Return the (x, y) coordinate for the center point of the cell that contains the specified text.  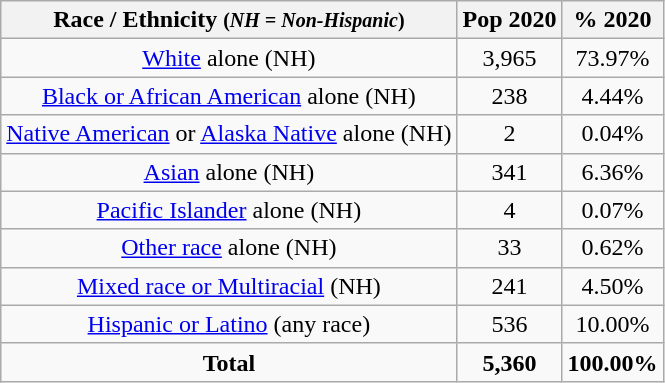
Mixed race or Multiracial (NH) (229, 286)
Hispanic or Latino (any race) (229, 324)
4.50% (612, 286)
Race / Ethnicity (NH = Non-Hispanic) (229, 20)
Black or African American alone (NH) (229, 96)
536 (510, 324)
241 (510, 286)
238 (510, 96)
4 (510, 210)
% 2020 (612, 20)
6.36% (612, 172)
Other race alone (NH) (229, 248)
341 (510, 172)
0.07% (612, 210)
4.44% (612, 96)
10.00% (612, 324)
Asian alone (NH) (229, 172)
Pacific Islander alone (NH) (229, 210)
2 (510, 134)
73.97% (612, 58)
White alone (NH) (229, 58)
Pop 2020 (510, 20)
Total (229, 362)
100.00% (612, 362)
3,965 (510, 58)
0.62% (612, 248)
33 (510, 248)
Native American or Alaska Native alone (NH) (229, 134)
5,360 (510, 362)
0.04% (612, 134)
